Return (X, Y) of the center of cell containing provided text 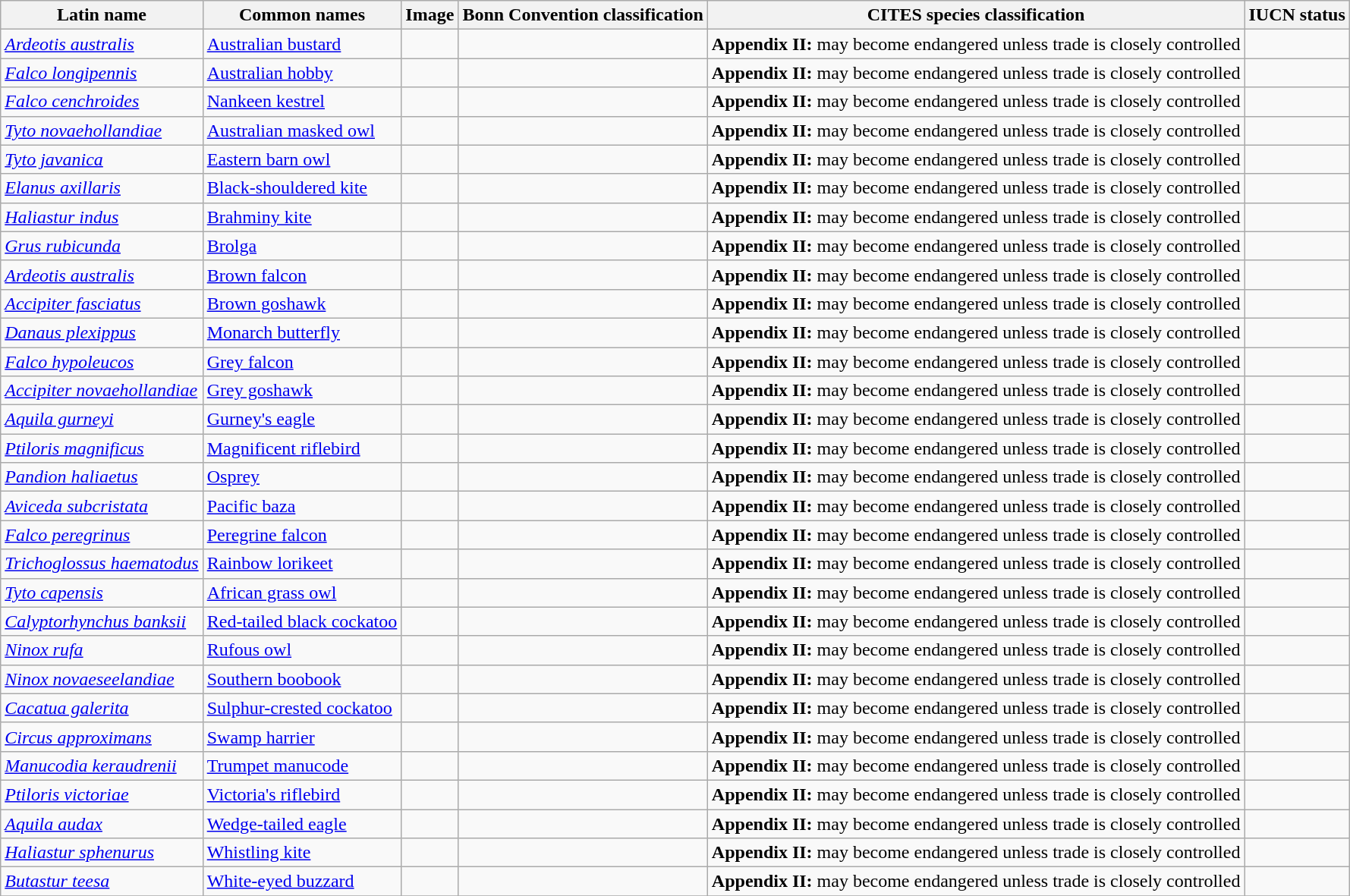
Monarch butterfly (302, 332)
Falco longipennis (102, 73)
CITES species classification (976, 15)
Image (430, 15)
Magnificent riflebird (302, 448)
Sulphur-crested cockatoo (302, 708)
Brown falcon (302, 275)
Ptiloris magnificus (102, 448)
Tyto novaehollandiae (102, 130)
Southern boobook (302, 679)
Aquila audax (102, 823)
Haliastur sphenurus (102, 853)
Australian bustard (302, 44)
Latin name (102, 15)
Circus approximans (102, 737)
Rainbow lorikeet (302, 564)
Elanus axillaris (102, 188)
Tyto capensis (102, 593)
Osprey (302, 477)
Falco hypoleucos (102, 362)
Common names (302, 15)
Eastern barn owl (302, 159)
Aquila gurneyi (102, 420)
Butastur teesa (102, 882)
Brahminy kite (302, 217)
Ninox novaeseelandiae (102, 679)
Ptiloris victoriae (102, 794)
Accipiter fasciatus (102, 303)
IUCN status (1297, 15)
Pacific baza (302, 506)
Rufous owl (302, 650)
Whistling kite (302, 853)
Calyptorhynchus banksii (102, 621)
Haliastur indus (102, 217)
Cacatua galerita (102, 708)
African grass owl (302, 593)
Tyto javanica (102, 159)
Bonn Convention classification (583, 15)
Accipiter novaehollandiae (102, 391)
Grey goshawk (302, 391)
Manucodia keraudrenii (102, 766)
Aviceda subcristata (102, 506)
Brown goshawk (302, 303)
Brolga (302, 246)
Ninox rufa (102, 650)
Trumpet manucode (302, 766)
Grus rubicunda (102, 246)
Black-shouldered kite (302, 188)
Swamp harrier (302, 737)
Trichoglossus haematodus (102, 564)
Australian hobby (302, 73)
Grey falcon (302, 362)
White-eyed buzzard (302, 882)
Peregrine falcon (302, 535)
Danaus plexippus (102, 332)
Australian masked owl (302, 130)
Victoria's riflebird (302, 794)
Falco cenchroides (102, 102)
Nankeen kestrel (302, 102)
Red-tailed black cockatoo (302, 621)
Gurney's eagle (302, 420)
Pandion haliaetus (102, 477)
Falco peregrinus (102, 535)
Wedge-tailed eagle (302, 823)
